Provide the (x, y) coordinate of the cell's center where the given text is located.  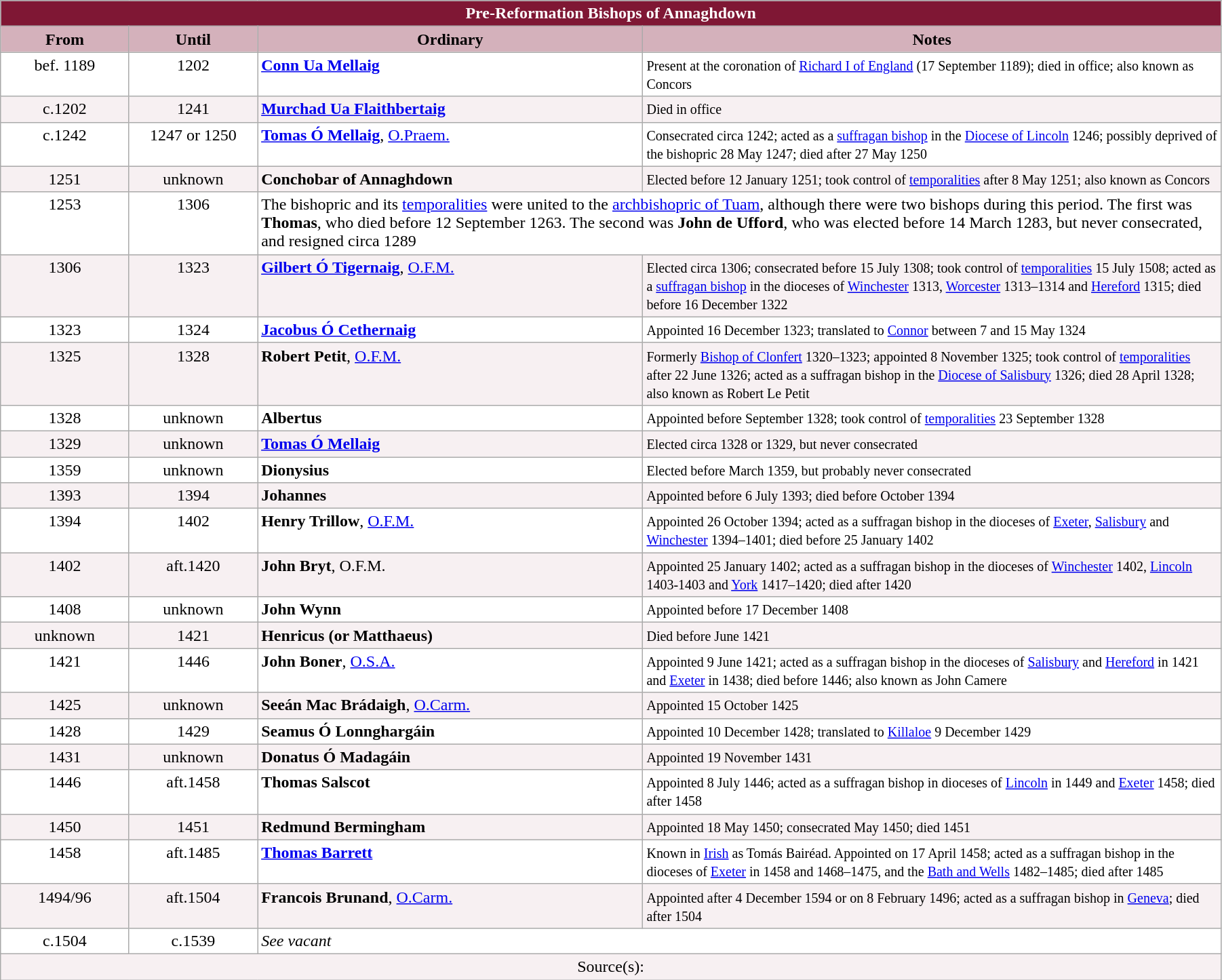
1253 (65, 223)
Appointed before 17 December 1408 (932, 610)
Appointed before September 1328; took control of temporalities 23 September 1328 (932, 418)
Appointed 16 December 1323; translated to Connor between 7 and 15 May 1324 (932, 330)
1251 (65, 179)
Conchobar of Annaghdown (450, 179)
Francois Brunand, O.Carm. (450, 906)
1325 (65, 374)
c.1539 (193, 941)
Murchad Ua Flaithbertaig (450, 109)
See vacant (739, 941)
Elected before March 1359, but probably never consecrated (932, 470)
1425 (65, 705)
c.1202 (65, 109)
Until (193, 39)
Dionysius (450, 470)
Died in office (932, 109)
Appointed 15 October 1425 (932, 705)
1202 (193, 75)
Died before June 1421 (932, 635)
Johannes (450, 496)
Notes (932, 39)
Tomas Ó Mellaig (450, 444)
1241 (193, 109)
1429 (193, 731)
1450 (65, 827)
John Wynn (450, 610)
Elected before 12 January 1251; took control of temporalities after 8 May 1251; also known as Concors (932, 179)
Jacobus Ó Cethernaig (450, 330)
1408 (65, 610)
aft.1485 (193, 861)
John Bryt, O.F.M. (450, 575)
Gilbert Ó Tigernaig, O.F.M. (450, 286)
1458 (65, 861)
1324 (193, 330)
Seamus Ó Lonnghargáin (450, 731)
c.1504 (65, 941)
Appointed 18 May 1450; consecrated May 1450; died 1451 (932, 827)
Albertus (450, 418)
Donatus Ó Madagáin (450, 757)
Thomas Barrett (450, 861)
Appointed before 6 July 1393; died before October 1394 (932, 496)
Appointed after 4 December 1594 or on 8 February 1496; acted as a suffragan bishop in Geneva; died after 1504 (932, 906)
John Boner, O.S.A. (450, 670)
aft.1420 (193, 575)
1393 (65, 496)
Appointed 8 July 1446; acted as a suffragan bishop in dioceses of Lincoln in 1449 and Exeter 1458; died after 1458 (932, 792)
c.1242 (65, 144)
1329 (65, 444)
Pre-Reformation Bishops of Annaghdown (611, 14)
Appointed 19 November 1431 (932, 757)
Conn Ua Mellaig (450, 75)
Appointed 10 December 1428; translated to Killaloe 9 December 1429 (932, 731)
1428 (65, 731)
Seeán Mac Brádaigh, O.Carm. (450, 705)
Henry Trillow, O.F.M. (450, 530)
Thomas Salscot (450, 792)
bef. 1189 (65, 75)
Robert Petit, O.F.M. (450, 374)
aft.1504 (193, 906)
Ordinary (450, 39)
Henricus (or Matthaeus) (450, 635)
Tomas Ó Mellaig, O.Praem. (450, 144)
1247 or 1250 (193, 144)
From (65, 39)
Appointed 26 October 1394; acted as a suffragan bishop in the dioceses of Exeter, Salisbury and Winchester 1394–1401; died before 25 January 1402 (932, 530)
aft.1458 (193, 792)
1494/96 (65, 906)
1359 (65, 470)
Appointed 25 January 1402; acted as a suffragan bishop in the dioceses of Winchester 1402, Lincoln 1403-1403 and York 1417–1420; died after 1420 (932, 575)
1451 (193, 827)
Present at the coronation of Richard I of England (17 September 1189); died in office; also known as Concors (932, 75)
Source(s): (611, 966)
Elected circa 1328 or 1329, but never consecrated (932, 444)
1431 (65, 757)
Redmund Bermingham (450, 827)
